Search for the cell housing the specified text and yield its (x, y) center coordinate. 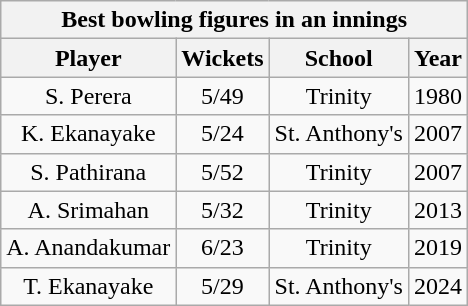
5/52 (222, 172)
5/32 (222, 210)
T. Ekanayake (88, 286)
6/23 (222, 248)
A. Srimahan (88, 210)
2013 (438, 210)
2019 (438, 248)
5/49 (222, 96)
K. Ekanayake (88, 134)
Player (88, 58)
1980 (438, 96)
Year (438, 58)
A. Anandakumar (88, 248)
5/24 (222, 134)
Best bowling figures in an innings (234, 20)
Wickets (222, 58)
2024 (438, 286)
School (338, 58)
5/29 (222, 286)
S. Perera (88, 96)
S. Pathirana (88, 172)
